For the text-containing cell, return its midpoint in (X, Y) coordinate format. 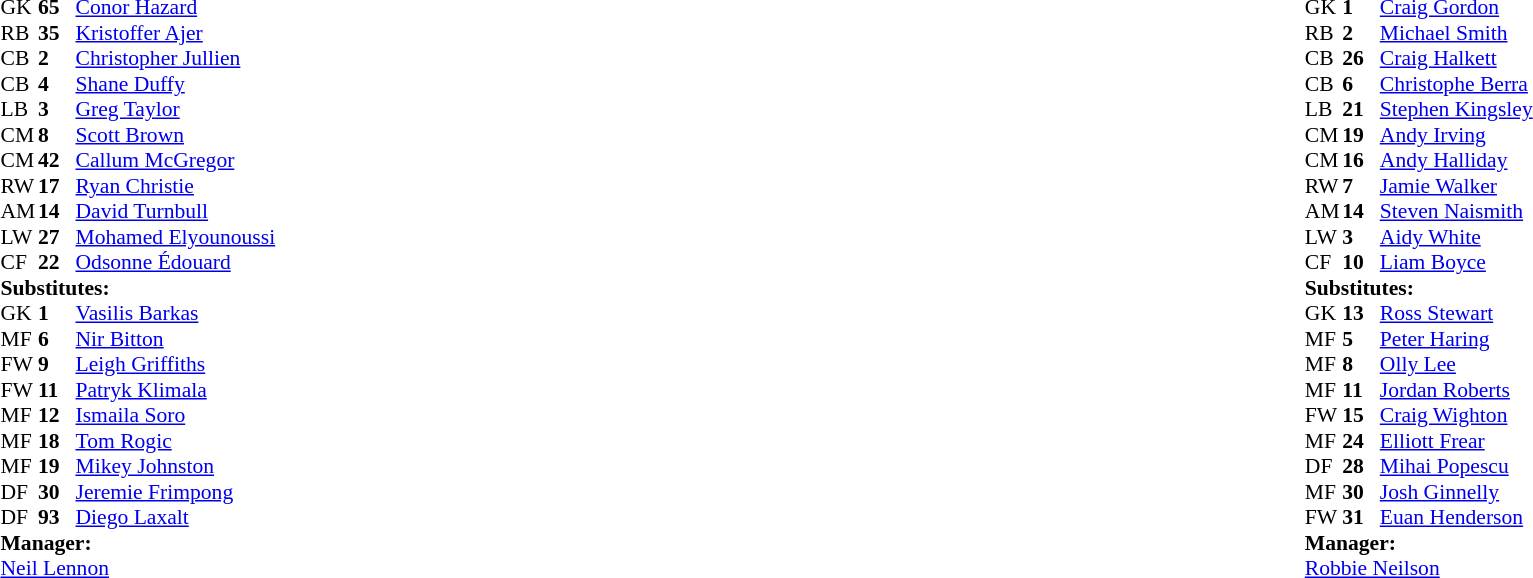
17 (57, 186)
Mohamed Elyounoussi (176, 237)
Jordan Roberts (1456, 390)
Patryk Klimala (176, 390)
Scott Brown (176, 135)
Aidy White (1456, 237)
18 (57, 441)
Ryan Christie (176, 186)
Liam Boyce (1456, 263)
Greg Taylor (176, 109)
1 (57, 313)
16 (1361, 161)
Odsonne Édouard (176, 263)
Peter Haring (1456, 339)
Michael Smith (1456, 33)
28 (1361, 467)
Callum McGregor (176, 161)
Mihai Popescu (1456, 467)
Stephen Kingsley (1456, 109)
Euan Henderson (1456, 517)
13 (1361, 313)
Elliott Frear (1456, 441)
5 (1361, 339)
27 (57, 237)
Steven Naismith (1456, 211)
7 (1361, 186)
Ross Stewart (1456, 313)
Kristoffer Ajer (176, 33)
David Turnbull (176, 211)
Jeremie Frimpong (176, 492)
42 (57, 161)
Leigh Griffiths (176, 365)
31 (1361, 517)
Christopher Jullien (176, 59)
21 (1361, 109)
Vasilis Barkas (176, 313)
Jamie Walker (1456, 186)
9 (57, 365)
Tom Rogic (176, 441)
Andy Halliday (1456, 161)
15 (1361, 415)
Craig Halkett (1456, 59)
Shane Duffy (176, 84)
12 (57, 415)
35 (57, 33)
Ismaila Soro (176, 415)
26 (1361, 59)
Josh Ginnelly (1456, 492)
10 (1361, 263)
Diego Laxalt (176, 517)
Nir Bitton (176, 339)
Craig Wighton (1456, 415)
Olly Lee (1456, 365)
Andy Irving (1456, 135)
22 (57, 263)
93 (57, 517)
4 (57, 84)
24 (1361, 441)
Christophe Berra (1456, 84)
Mikey Johnston (176, 467)
